Detect which cell encompasses the target text, then output its [x, y] center coordinate. 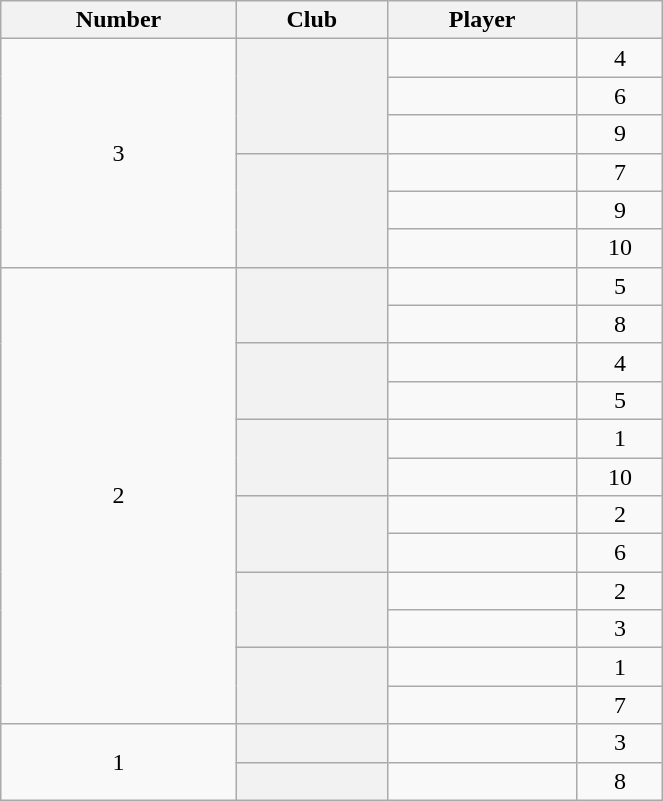
Club [312, 20]
Player [482, 20]
Number [119, 20]
